Capture the cell that displays the provided text and extract its [x, y] central coordinate. 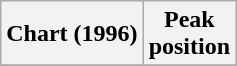
Peakposition [189, 34]
Chart (1996) [72, 34]
